Provide the [X, Y] coordinate of the cell's center where the given text is located.  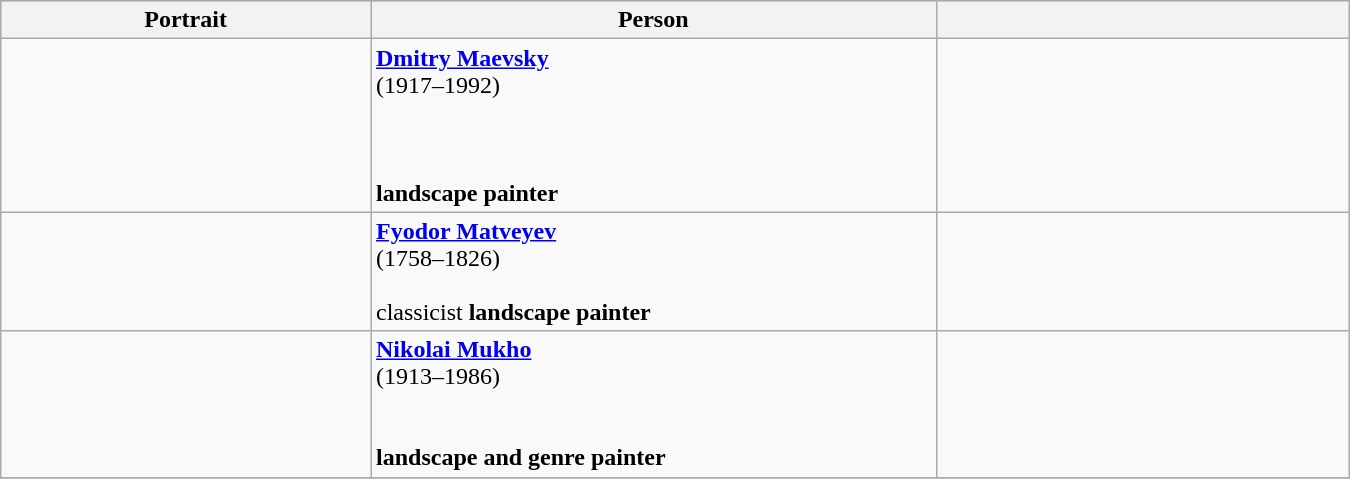
Person [653, 20]
Fyodor Matveyev (1758–1826)classicist landscape painter [653, 272]
Portrait [186, 20]
Nikolai Mukho (1913–1986)landscape and genre painter [653, 404]
Dmitry Maevsky (1917–1992)landscape painter [653, 126]
